Identify which cell holds the provided text, then report its [X, Y] central coordinate. 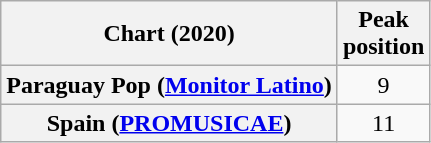
11 [383, 123]
9 [383, 85]
Peakposition [383, 34]
Paraguay Pop (Monitor Latino) [170, 85]
Chart (2020) [170, 34]
Spain (PROMUSICAE) [170, 123]
